Output the (x, y) coordinate of the center of the cell containing the given text.  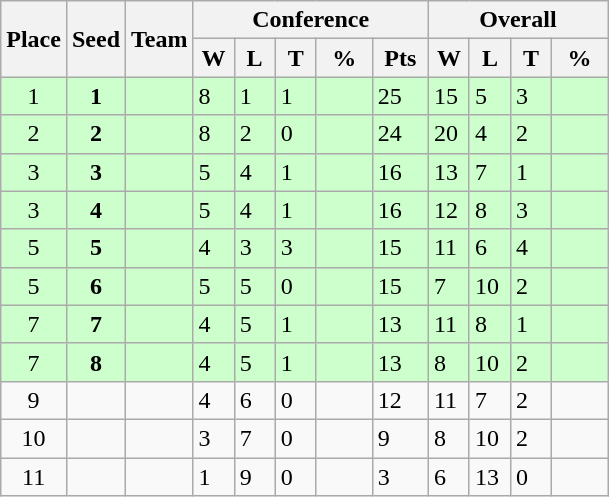
25 (400, 96)
Team (160, 39)
24 (400, 134)
Overall (518, 20)
Pts (400, 58)
Seed (96, 39)
Conference (310, 20)
20 (448, 134)
Place (34, 39)
